Scan for the cell matching the given text and deliver its [X, Y] coordinate at center. 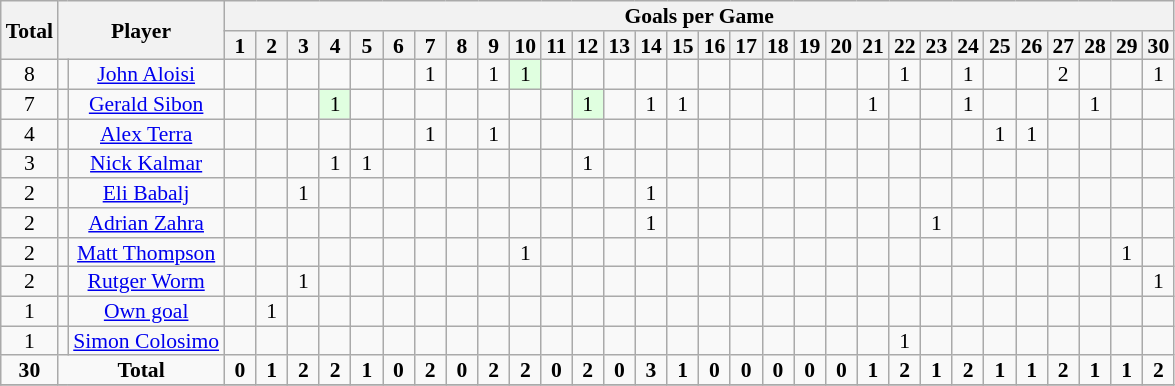
Gerald Sibon [146, 105]
Simon Colosimo [146, 341]
10 [525, 46]
18 [778, 46]
John Aloisi [146, 75]
13 [619, 46]
27 [1063, 46]
11 [556, 46]
5 [367, 46]
Player [141, 30]
Matt Thompson [146, 253]
6 [399, 46]
28 [1095, 46]
14 [651, 46]
15 [683, 46]
12 [588, 46]
16 [715, 46]
Rutger Worm [146, 282]
9 [494, 46]
Nick Kalmar [146, 164]
25 [1000, 46]
Alex Terra [146, 134]
19 [810, 46]
22 [905, 46]
26 [1032, 46]
24 [968, 46]
17 [746, 46]
20 [841, 46]
Eli Babalj [146, 193]
Own goal [146, 312]
Adrian Zahra [146, 223]
23 [937, 46]
29 [1127, 46]
Goals per Game [699, 16]
21 [873, 46]
